Identify which cell holds the provided text, then report its (x, y) central coordinate. 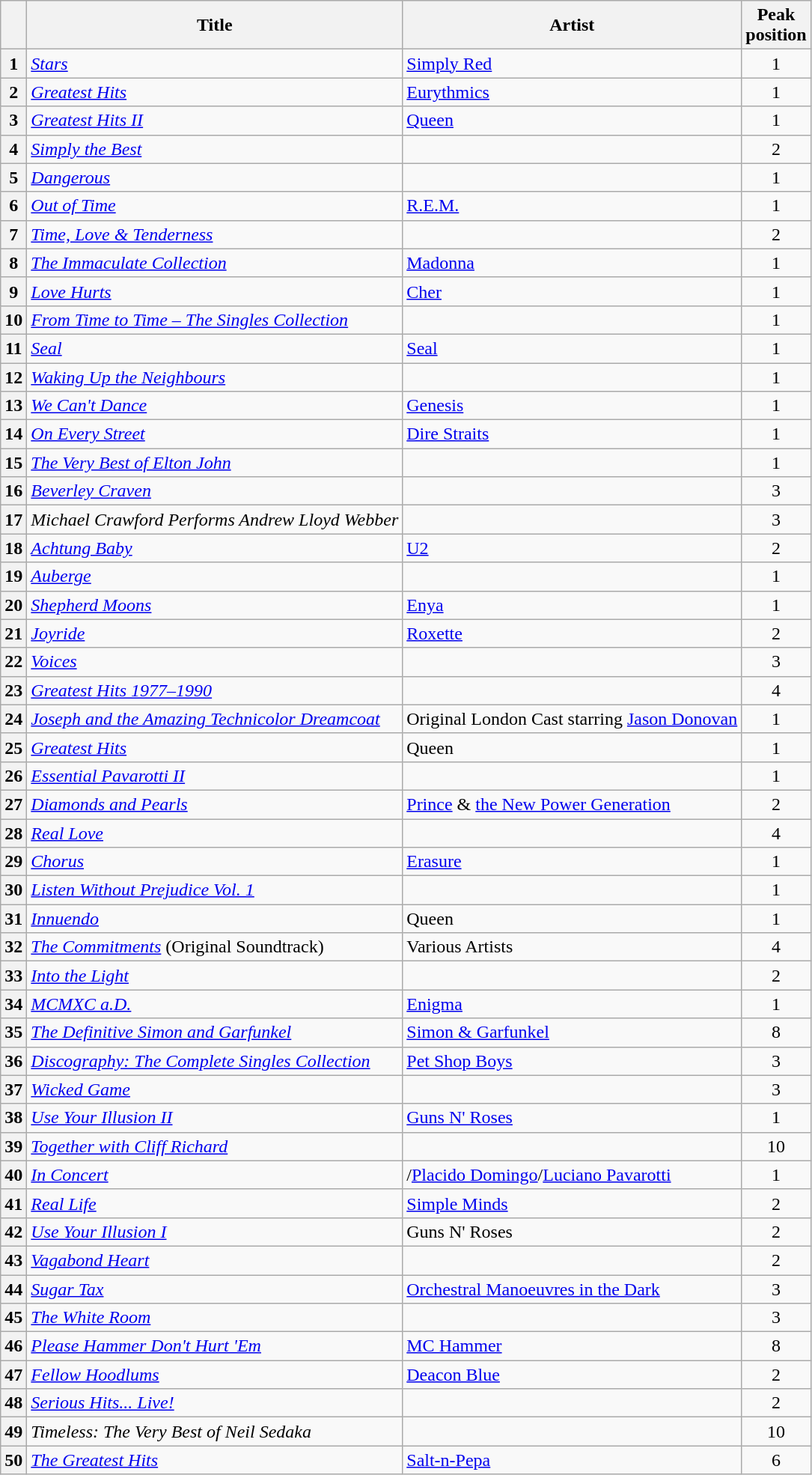
Enya (572, 605)
Roxette (572, 633)
41 (13, 1203)
35 (13, 1032)
We Can't Dance (215, 406)
5 (13, 177)
25 (13, 747)
Eurythmics (572, 92)
27 (13, 804)
Out of Time (215, 206)
39 (13, 1146)
Simply Red (572, 64)
Diamonds and Pearls (215, 804)
/Placido Domingo/Luciano Pavarotti (572, 1175)
Use Your Illusion I (215, 1232)
Michael Crawford Performs Andrew Lloyd Webber (215, 520)
24 (13, 719)
The Immaculate Collection (215, 263)
Waking Up the Neighbours (215, 377)
Title (215, 25)
Joseph and the Amazing Technicolor Dreamcoat (215, 719)
21 (13, 633)
Essential Pavarotti II (215, 776)
Discography: The Complete Singles Collection (215, 1061)
Use Your Illusion II (215, 1118)
Beverley Craven (215, 491)
Orchestral Manoeuvres in the Dark (572, 1289)
31 (13, 919)
48 (13, 1403)
Stars (215, 64)
The White Room (215, 1318)
Salt-n-Pepa (572, 1460)
Deacon Blue (572, 1375)
30 (13, 890)
14 (13, 434)
Timeless: The Very Best of Neil Sedaka (215, 1432)
47 (13, 1375)
Fellow Hoodlums (215, 1375)
19 (13, 577)
49 (13, 1432)
Voices (215, 662)
Simple Minds (572, 1203)
50 (13, 1460)
The Greatest Hits (215, 1460)
29 (13, 862)
Genesis (572, 406)
Artist (572, 25)
12 (13, 377)
Wicked Game (215, 1089)
13 (13, 406)
37 (13, 1089)
Shepherd Moons (215, 605)
Together with Cliff Richard (215, 1146)
22 (13, 662)
38 (13, 1118)
Serious Hits... Live! (215, 1403)
9 (13, 291)
26 (13, 776)
Real Life (215, 1203)
Chorus (215, 862)
7 (13, 234)
Sugar Tax (215, 1289)
Dire Straits (572, 434)
Real Love (215, 833)
Madonna (572, 263)
MCMXC a.D. (215, 1004)
Joyride (215, 633)
U2 (572, 548)
Cher (572, 291)
46 (13, 1346)
The Very Best of Elton John (215, 463)
23 (13, 690)
20 (13, 605)
Into the Light (215, 976)
Love Hurts (215, 291)
34 (13, 1004)
40 (13, 1175)
Pet Shop Boys (572, 1061)
In Concert (215, 1175)
18 (13, 548)
Time, Love & Tenderness (215, 234)
Various Artists (572, 947)
45 (13, 1318)
Simon & Garfunkel (572, 1032)
Enigma (572, 1004)
Erasure (572, 862)
MC Hammer (572, 1346)
The Definitive Simon and Garfunkel (215, 1032)
R.E.M. (572, 206)
33 (13, 976)
Original London Cast starring Jason Donovan (572, 719)
42 (13, 1232)
32 (13, 947)
11 (13, 348)
Vagabond Heart (215, 1260)
16 (13, 491)
Peakposition (776, 25)
Innuendo (215, 919)
Prince & the New Power Generation (572, 804)
36 (13, 1061)
Greatest Hits II (215, 121)
17 (13, 520)
Dangerous (215, 177)
Simply the Best (215, 149)
Achtung Baby (215, 548)
Please Hammer Don't Hurt 'Em (215, 1346)
Greatest Hits 1977–1990 (215, 690)
44 (13, 1289)
From Time to Time – The Singles Collection (215, 320)
The Commitments (Original Soundtrack) (215, 947)
15 (13, 463)
43 (13, 1260)
On Every Street (215, 434)
Auberge (215, 577)
Listen Without Prejudice Vol. 1 (215, 890)
28 (13, 833)
